For the text-containing cell, return its midpoint in (X, Y) coordinate format. 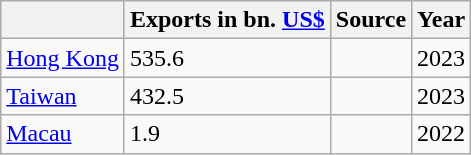
2022 (442, 134)
Exports in bn. US$ (227, 20)
Taiwan (63, 96)
432.5 (227, 96)
Hong Kong (63, 58)
535.6 (227, 58)
1.9 (227, 134)
Macau (63, 134)
Year (442, 20)
Source (370, 20)
